Locate the cell with the specified text and output its [X, Y] center coordinate. 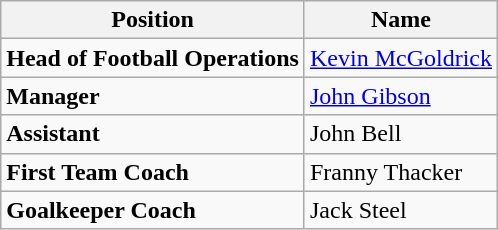
Name [400, 20]
Manager [153, 96]
Jack Steel [400, 210]
Kevin McGoldrick [400, 58]
Goalkeeper Coach [153, 210]
John Bell [400, 134]
Assistant [153, 134]
Position [153, 20]
John Gibson [400, 96]
Head of Football Operations [153, 58]
Franny Thacker [400, 172]
First Team Coach [153, 172]
